Search for the cell housing the specified text and yield its [x, y] center coordinate. 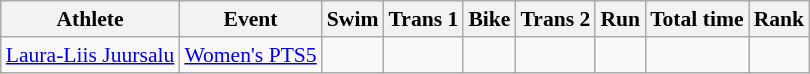
Bike [489, 19]
Athlete [90, 19]
Total time [696, 19]
Women's PTS5 [250, 55]
Swim [353, 19]
Trans 2 [555, 19]
Laura-Liis Juursalu [90, 55]
Run [620, 19]
Event [250, 19]
Rank [780, 19]
Trans 1 [423, 19]
